Provide the [X, Y] coordinate of the cell's center where the given text is located.  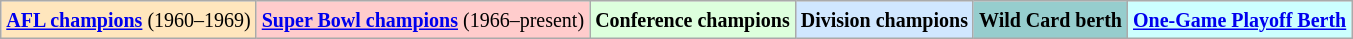
Division champions [884, 20]
One-Game Playoff Berth [1239, 20]
AFL champions (1960–1969) [128, 20]
Conference champions [693, 20]
Super Bowl champions (1966–present) [422, 20]
Wild Card berth [1050, 20]
